Return (x, y) of the center of cell containing provided text 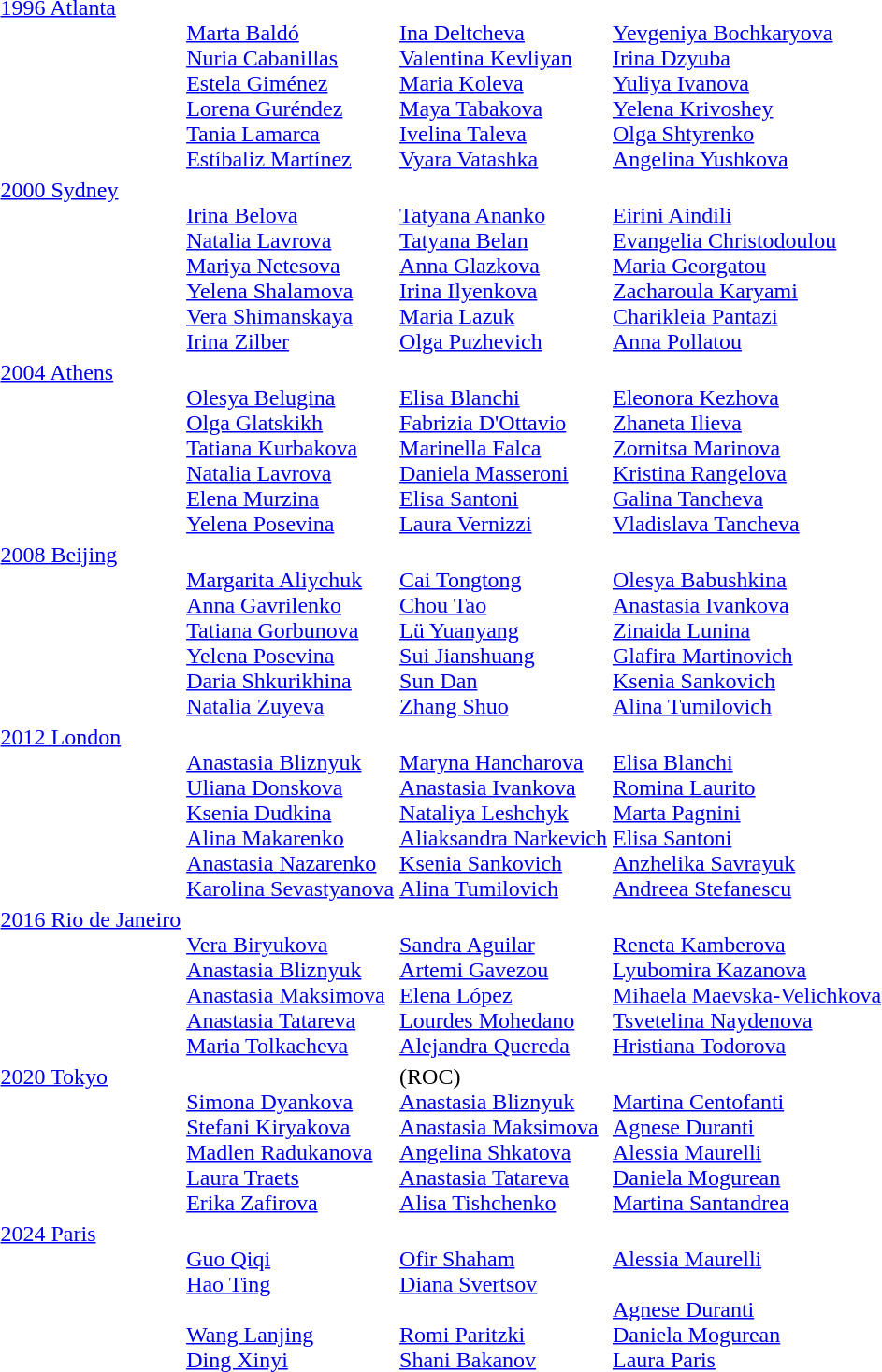
Reneta KamberovaLyubomira KazanovaMihaela Maevska-VelichkovaTsvetelina NaydenovaHristiana Todorova (746, 982)
Cai TongtongChou TaoLü YuanyangSui JianshuangSun DanZhang Shuo (503, 630)
Irina BelovaNatalia LavrovaMariya NetesovaYelena ShalamovaVera ShimanskayaIrina Zilber (290, 266)
Eirini AindiliEvangelia ChristodoulouMaria GeorgatouZacharoula KaryamiCharikleia PantaziAnna Pollatou (746, 266)
Olesya BabushkinaAnastasia IvankovaZinaida LuninaGlafira MartinovichKsenia SankovichAlina Tumilovich (746, 630)
Martina CentofantiAgnese DurantiAlessia MaurelliDaniela MogureanMartina Santandrea (746, 1139)
Simona DyankovaStefani KiryakovaMadlen RadukanovaLaura TraetsErika Zafirova (290, 1139)
Anastasia BliznyukUliana DonskovaKsenia DudkinaAlina MakarenkoAnastasia NazarenkoKarolina Sevastyanova (290, 813)
Elisa BlanchiFabrizia D'OttavioMarinella FalcaDaniela MasseroniElisa SantoniLaura Vernizzi (503, 448)
(ROC)Anastasia BliznyukAnastasia MaksimovaAngelina ShkatovaAnastasia TatarevaAlisa Tishchenko (503, 1139)
Tatyana AnankoTatyana BelanAnna GlazkovaIrina IlyenkovaMaria LazukOlga Puzhevich (503, 266)
Elisa BlanchiRomina LauritoMarta PagniniElisa SantoniAnzhelika SavrayukAndreea Stefanescu (746, 813)
Olesya BeluginaOlga GlatskikhTatiana KurbakovaNatalia LavrovaElena MurzinaYelena Posevina (290, 448)
Vera BiryukovaAnastasia BliznyukAnastasia MaksimovaAnastasia TatarevaMaria Tolkacheva (290, 982)
Eleonora KezhovaZhaneta IlievaZornitsa MarinovaKristina RangelovaGalina TanchevaVladislava Tancheva (746, 448)
Maryna HancharovaAnastasia IvankovaNataliya Leshchyk Aliaksandra NarkevichKsenia SankovichAlina Tumilovich (503, 813)
Sandra AguilarArtemi GavezouElena LópezLourdes MohedanoAlejandra Quereda (503, 982)
Margarita AliychukAnna GavrilenkoTatiana GorbunovaYelena PosevinaDaria ShkurikhinaNatalia Zuyeva (290, 630)
